Provide the (x, y) coordinate of the cell's center where the given text is located.  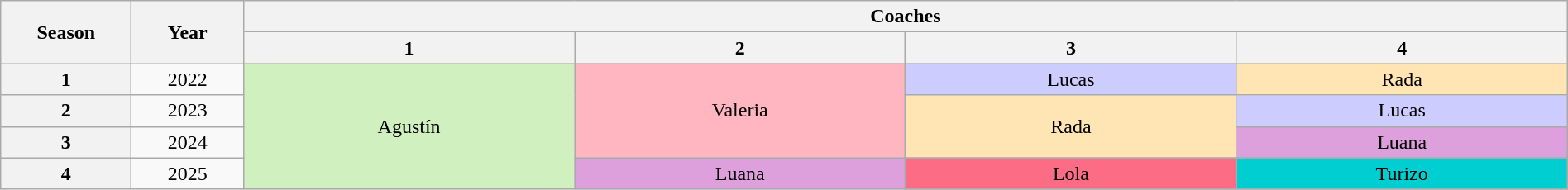
2022 (188, 79)
Turizo (1402, 173)
Year (188, 32)
2023 (188, 111)
Valeria (740, 111)
Agustín (409, 126)
2024 (188, 142)
Season (66, 32)
Lola (1071, 173)
Coaches (905, 17)
2025 (188, 173)
